Determine the [X, Y] coordinate at the center of the cell enclosing the given text.  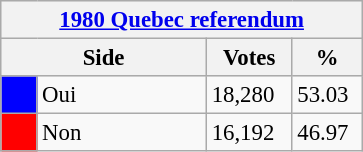
Votes [249, 58]
16,192 [249, 133]
46.97 [328, 133]
Side [104, 58]
1980 Quebec referendum [182, 20]
18,280 [249, 95]
Oui [122, 95]
% [328, 58]
Non [122, 133]
53.03 [328, 95]
